Return the [x, y] coordinate for the center point of the cell that contains the specified text.  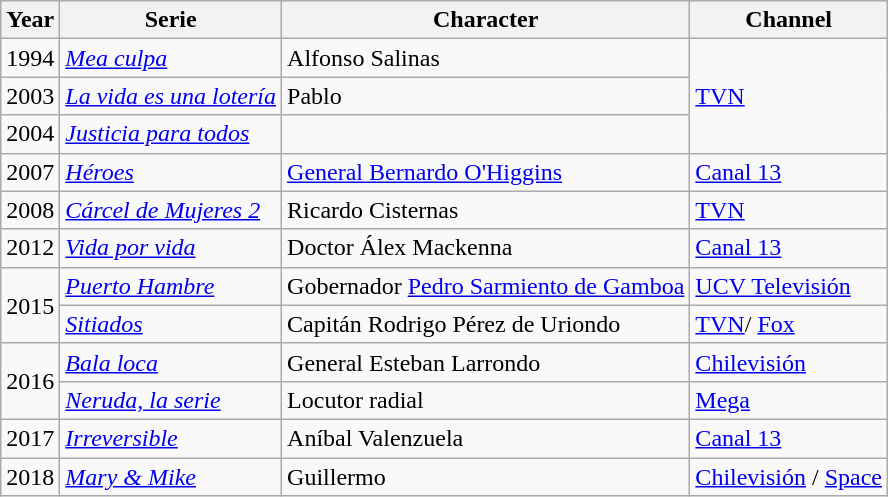
2004 [30, 134]
Year [30, 20]
2007 [30, 172]
Alfonso Salinas [486, 58]
Héroes [171, 172]
Mea culpa [171, 58]
Bala loca [171, 362]
Cárcel de Mujeres 2 [171, 210]
Mega [789, 400]
Character [486, 20]
2012 [30, 248]
General Bernardo O'Higgins [486, 172]
Justicia para todos [171, 134]
Serie [171, 20]
Aníbal Valenzuela [486, 438]
Irreversible [171, 438]
Chilevisión [789, 362]
Pablo [486, 96]
2008 [30, 210]
Guillermo [486, 477]
Gobernador Pedro Sarmiento de Gamboa [486, 286]
2017 [30, 438]
UCV Televisión [789, 286]
Mary & Mike [171, 477]
General Esteban Larrondo [486, 362]
Doctor Álex Mackenna [486, 248]
TVN/ Fox [789, 324]
La vida es una lotería [171, 96]
2015 [30, 305]
Ricardo Cisternas [486, 210]
Vida por vida [171, 248]
Sitiados [171, 324]
Locutor radial [486, 400]
Channel [789, 20]
1994 [30, 58]
2018 [30, 477]
Neruda, la serie [171, 400]
2016 [30, 381]
Capitán Rodrigo Pérez de Uriondo [486, 324]
Puerto Hambre [171, 286]
2003 [30, 96]
Chilevisión / Space [789, 477]
